Pinpoint the cell where the given text exists, returning its (x, y) midpoint coordinate. 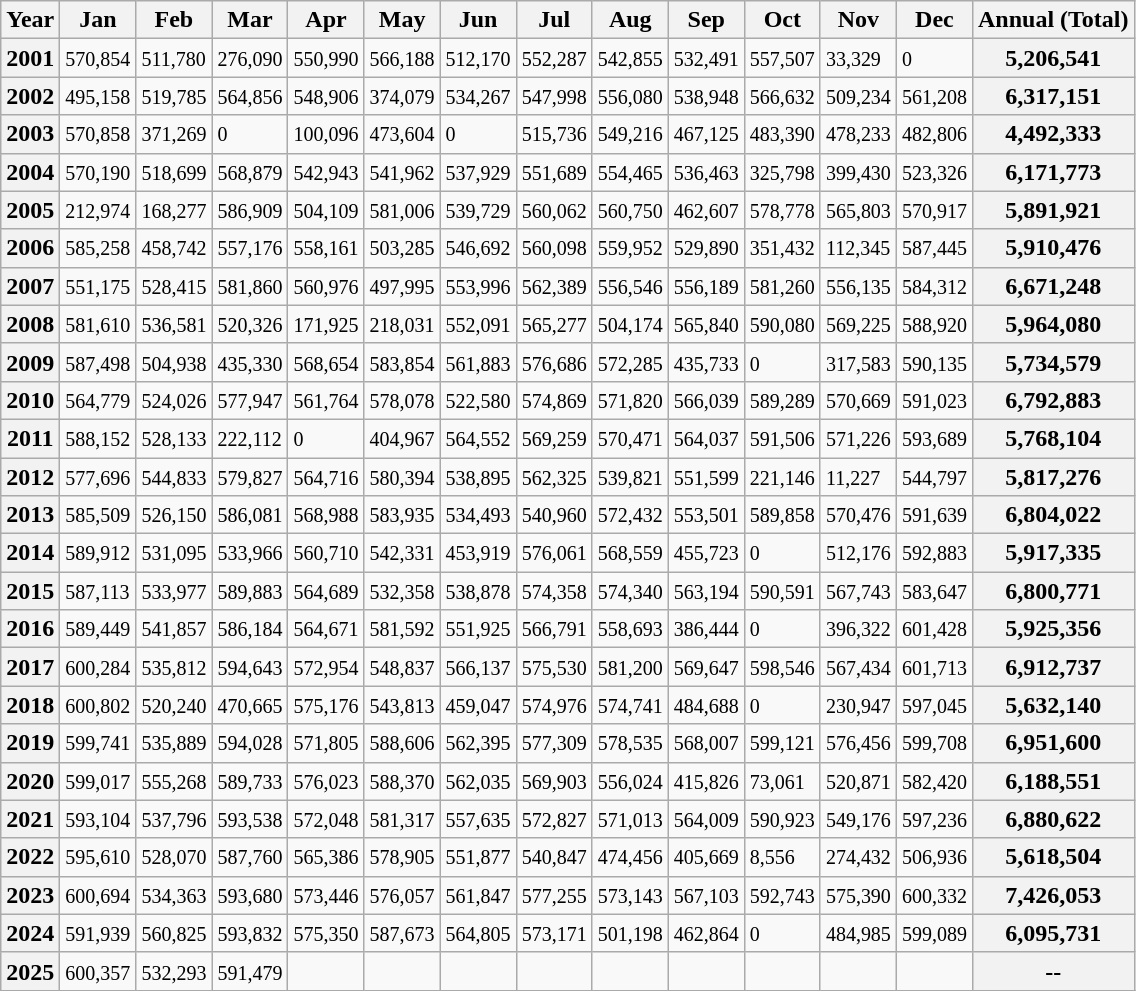
585,509 (98, 515)
Mar (250, 20)
5,206,541 (1053, 58)
Year (30, 20)
593,104 (98, 819)
6,171,773 (1053, 172)
587,673 (402, 933)
569,647 (706, 667)
557,635 (478, 819)
590,135 (934, 362)
573,143 (630, 895)
171,925 (326, 324)
553,996 (478, 286)
536,581 (174, 324)
511,780 (174, 58)
558,693 (630, 629)
33,329 (858, 58)
588,370 (402, 781)
2004 (30, 172)
2009 (30, 362)
399,430 (858, 172)
576,023 (326, 781)
Jun (478, 20)
112,345 (858, 248)
579,827 (250, 477)
572,827 (554, 819)
396,322 (858, 629)
549,176 (858, 819)
598,546 (782, 667)
2010 (30, 400)
600,332 (934, 895)
542,943 (326, 172)
562,389 (554, 286)
563,194 (706, 591)
470,665 (250, 705)
533,966 (250, 553)
574,976 (554, 705)
578,905 (402, 857)
570,471 (630, 438)
276,090 (250, 58)
576,061 (554, 553)
532,491 (706, 58)
575,530 (554, 667)
561,764 (326, 400)
5,964,080 (1053, 324)
523,326 (934, 172)
524,026 (174, 400)
599,121 (782, 743)
230,947 (858, 705)
555,268 (174, 781)
570,854 (98, 58)
564,856 (250, 96)
551,175 (98, 286)
561,208 (934, 96)
600,802 (98, 705)
539,729 (478, 210)
218,031 (402, 324)
574,741 (630, 705)
6,188,551 (1053, 781)
560,976 (326, 286)
556,135 (858, 286)
5,817,276 (1053, 477)
577,255 (554, 895)
2002 (30, 96)
503,285 (402, 248)
552,091 (478, 324)
568,988 (326, 515)
569,259 (554, 438)
549,216 (630, 134)
6,912,737 (1053, 667)
539,821 (630, 477)
565,386 (326, 857)
572,954 (326, 667)
599,089 (934, 933)
6,880,622 (1053, 819)
2018 (30, 705)
483,390 (782, 134)
325,798 (782, 172)
542,331 (402, 553)
2013 (30, 515)
534,363 (174, 895)
540,960 (554, 515)
583,854 (402, 362)
600,357 (98, 971)
542,855 (630, 58)
574,358 (554, 591)
2005 (30, 210)
2016 (30, 629)
534,267 (478, 96)
2025 (30, 971)
560,098 (554, 248)
592,743 (782, 895)
2021 (30, 819)
435,330 (250, 362)
541,962 (402, 172)
484,985 (858, 933)
581,006 (402, 210)
566,188 (402, 58)
591,506 (782, 438)
Annual (Total) (1053, 20)
528,133 (174, 438)
504,938 (174, 362)
591,479 (250, 971)
587,498 (98, 362)
564,805 (478, 933)
567,434 (858, 667)
575,176 (326, 705)
2001 (30, 58)
572,048 (326, 819)
5,618,504 (1053, 857)
528,415 (174, 286)
568,007 (706, 743)
564,037 (706, 438)
594,028 (250, 743)
5,734,579 (1053, 362)
540,847 (554, 857)
558,161 (326, 248)
2024 (30, 933)
537,929 (478, 172)
Jul (554, 20)
570,190 (98, 172)
482,806 (934, 134)
592,883 (934, 553)
562,395 (478, 743)
168,277 (174, 210)
5,632,140 (1053, 705)
577,696 (98, 477)
557,507 (782, 58)
581,200 (630, 667)
2015 (30, 591)
577,947 (250, 400)
2019 (30, 743)
570,669 (858, 400)
541,857 (174, 629)
458,742 (174, 248)
576,057 (402, 895)
589,733 (250, 781)
600,694 (98, 895)
571,820 (630, 400)
589,289 (782, 400)
567,103 (706, 895)
566,791 (554, 629)
100,096 (326, 134)
453,919 (478, 553)
569,225 (858, 324)
534,493 (478, 515)
566,137 (478, 667)
512,176 (858, 553)
2006 (30, 248)
5,910,476 (1053, 248)
562,325 (554, 477)
5,891,921 (1053, 210)
374,079 (402, 96)
504,109 (326, 210)
590,591 (782, 591)
Apr (326, 20)
574,340 (630, 591)
577,309 (554, 743)
564,009 (706, 819)
548,906 (326, 96)
560,750 (630, 210)
7,426,053 (1053, 895)
529,890 (706, 248)
560,062 (554, 210)
520,871 (858, 781)
459,047 (478, 705)
8,556 (782, 857)
601,428 (934, 629)
351,432 (782, 248)
581,592 (402, 629)
551,925 (478, 629)
570,476 (858, 515)
473,604 (402, 134)
537,796 (174, 819)
519,785 (174, 96)
515,736 (554, 134)
560,710 (326, 553)
520,326 (250, 324)
415,826 (706, 781)
531,095 (174, 553)
588,606 (402, 743)
538,948 (706, 96)
2011 (30, 438)
435,733 (706, 362)
317,583 (858, 362)
6,792,883 (1053, 400)
581,610 (98, 324)
565,803 (858, 210)
574,869 (554, 400)
Sep (706, 20)
474,456 (630, 857)
Aug (630, 20)
532,293 (174, 971)
599,708 (934, 743)
568,559 (630, 553)
2020 (30, 781)
575,390 (858, 895)
462,864 (706, 933)
586,081 (250, 515)
552,287 (554, 58)
587,113 (98, 591)
571,226 (858, 438)
581,317 (402, 819)
597,236 (934, 819)
2023 (30, 895)
559,952 (630, 248)
520,240 (174, 705)
2003 (30, 134)
11,227 (858, 477)
556,189 (706, 286)
-- (1053, 971)
Feb (174, 20)
580,394 (402, 477)
535,812 (174, 667)
386,444 (706, 629)
501,198 (630, 933)
467,125 (706, 134)
566,039 (706, 400)
546,692 (478, 248)
212,974 (98, 210)
601,713 (934, 667)
594,643 (250, 667)
597,045 (934, 705)
518,699 (174, 172)
570,917 (934, 210)
2007 (30, 286)
553,501 (706, 515)
561,847 (478, 895)
582,420 (934, 781)
590,080 (782, 324)
578,078 (402, 400)
590,923 (782, 819)
554,465 (630, 172)
548,837 (402, 667)
571,805 (326, 743)
593,680 (250, 895)
221,146 (782, 477)
4,492,333 (1053, 134)
593,689 (934, 438)
564,689 (326, 591)
588,152 (98, 438)
588,920 (934, 324)
551,599 (706, 477)
532,358 (402, 591)
581,860 (250, 286)
495,158 (98, 96)
570,858 (98, 134)
6,671,248 (1053, 286)
587,445 (934, 248)
584,312 (934, 286)
478,233 (858, 134)
564,552 (478, 438)
589,449 (98, 629)
568,879 (250, 172)
2008 (30, 324)
571,013 (630, 819)
6,804,022 (1053, 515)
May (402, 20)
564,779 (98, 400)
5,917,335 (1053, 553)
600,284 (98, 667)
589,912 (98, 553)
578,535 (630, 743)
455,723 (706, 553)
583,935 (402, 515)
581,260 (782, 286)
595,610 (98, 857)
535,889 (174, 743)
2017 (30, 667)
575,350 (326, 933)
504,174 (630, 324)
576,686 (554, 362)
544,797 (934, 477)
533,977 (174, 591)
551,877 (478, 857)
567,743 (858, 591)
222,112 (250, 438)
Jan (98, 20)
572,285 (630, 362)
566,632 (782, 96)
538,878 (478, 591)
556,080 (630, 96)
599,741 (98, 743)
497,995 (402, 286)
573,171 (554, 933)
509,234 (858, 96)
371,269 (174, 134)
405,669 (706, 857)
565,840 (706, 324)
572,432 (630, 515)
5,768,104 (1053, 438)
73,061 (782, 781)
506,936 (934, 857)
2012 (30, 477)
564,716 (326, 477)
589,858 (782, 515)
564,671 (326, 629)
536,463 (706, 172)
556,546 (630, 286)
589,883 (250, 591)
569,903 (554, 781)
6,095,731 (1053, 933)
543,813 (402, 705)
6,800,771 (1053, 591)
560,825 (174, 933)
551,689 (554, 172)
526,150 (174, 515)
Dec (934, 20)
565,277 (554, 324)
544,833 (174, 477)
562,035 (478, 781)
274,432 (858, 857)
576,456 (858, 743)
404,967 (402, 438)
578,778 (782, 210)
556,024 (630, 781)
2022 (30, 857)
593,832 (250, 933)
5,925,356 (1053, 629)
Nov (858, 20)
587,760 (250, 857)
591,023 (934, 400)
557,176 (250, 248)
538,895 (478, 477)
512,170 (478, 58)
568,654 (326, 362)
585,258 (98, 248)
591,939 (98, 933)
561,883 (478, 362)
573,446 (326, 895)
528,070 (174, 857)
586,184 (250, 629)
6,317,151 (1053, 96)
Oct (782, 20)
550,990 (326, 58)
586,909 (250, 210)
522,580 (478, 400)
484,688 (706, 705)
593,538 (250, 819)
583,647 (934, 591)
547,998 (554, 96)
591,639 (934, 515)
2014 (30, 553)
599,017 (98, 781)
462,607 (706, 210)
6,951,600 (1053, 743)
